Extract the (X, Y) coordinate from the center of the cell holding the provided text.  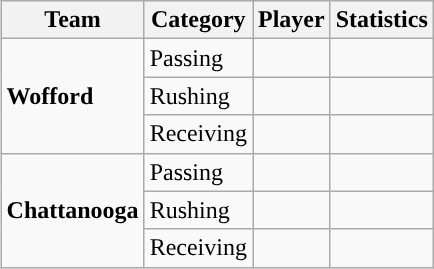
Category (198, 20)
Chattanooga (72, 210)
Statistics (382, 20)
Team (72, 20)
Player (291, 20)
Wofford (72, 96)
